Provide the (x, y) coordinate of the cell's center where the given text is located.  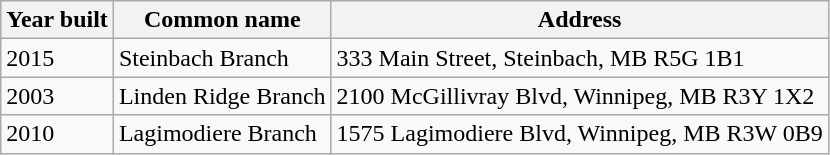
Year built (58, 20)
333 Main Street, Steinbach, MB R5G 1B1 (580, 58)
Lagimodiere Branch (222, 134)
Linden Ridge Branch (222, 96)
Address (580, 20)
2010 (58, 134)
1575 Lagimodiere Blvd, Winnipeg, MB R3W 0B9 (580, 134)
Common name (222, 20)
2100 McGillivray Blvd, Winnipeg, MB R3Y 1X2 (580, 96)
Steinbach Branch (222, 58)
2015 (58, 58)
2003 (58, 96)
